Extract the (X, Y) coordinate from the center of the cell holding the provided text.  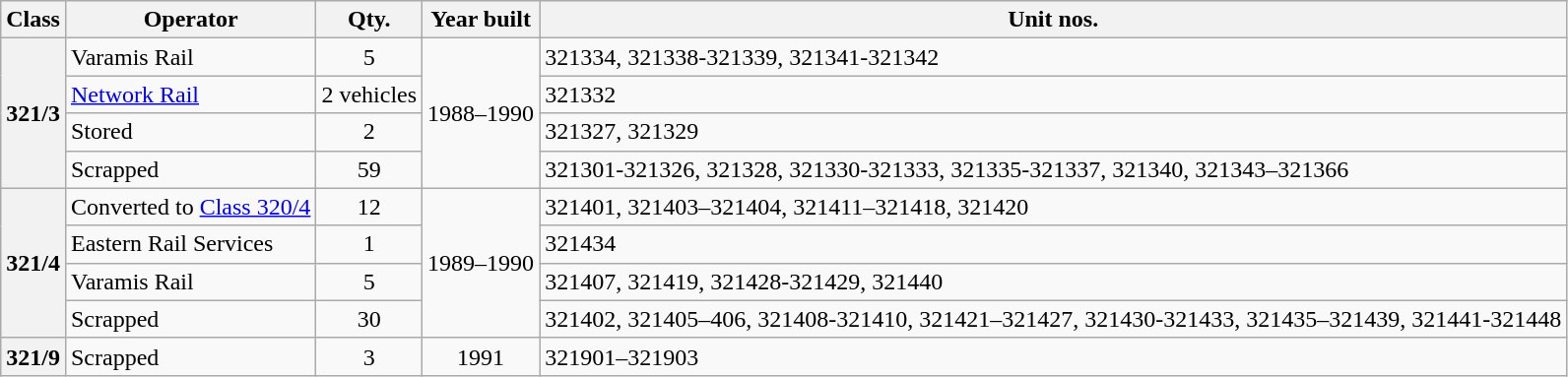
Converted to Class 320/4 (190, 207)
Unit nos. (1054, 20)
Stored (190, 132)
2 vehicles (369, 94)
1988–1990 (481, 113)
1991 (481, 356)
321327, 321329 (1054, 132)
Qty. (369, 20)
Class (33, 20)
321334, 321338-321339, 321341-321342 (1054, 57)
321407, 321419, 321428-321429, 321440 (1054, 282)
321401, 321403–321404, 321411–321418, 321420 (1054, 207)
3 (369, 356)
321434 (1054, 244)
12 (369, 207)
321332 (1054, 94)
1989–1990 (481, 263)
30 (369, 319)
321/4 (33, 263)
321301-321326, 321328, 321330-321333, 321335-321337, 321340, 321343–321366 (1054, 169)
Year built (481, 20)
Eastern Rail Services (190, 244)
321402, 321405–406, 321408-321410, 321421–321427, 321430-321433, 321435–321439, 321441-321448 (1054, 319)
321901–321903 (1054, 356)
Operator (190, 20)
321/9 (33, 356)
1 (369, 244)
321/3 (33, 113)
Network Rail (190, 94)
2 (369, 132)
59 (369, 169)
